Find where the given text appears and provide that cell's center as [x, y] coordinate. 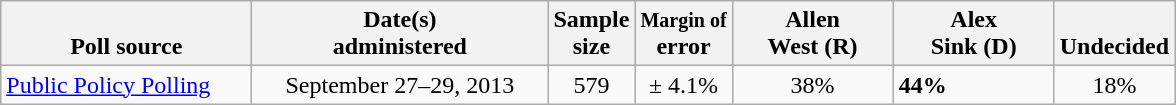
Date(s)administered [400, 34]
18% [1114, 85]
Alex Sink (D) [974, 34]
± 4.1% [684, 85]
Public Policy Polling [126, 85]
Poll source [126, 34]
Samplesize [592, 34]
September 27–29, 2013 [400, 85]
579 [592, 85]
AllenWest (R) [812, 34]
Undecided [1114, 34]
38% [812, 85]
44% [974, 85]
Margin oferror [684, 34]
